Return (X, Y) of the center of cell containing provided text 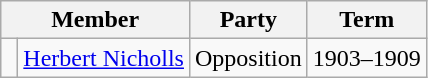
Party (248, 20)
Opposition (248, 58)
Member (96, 20)
1903–1909 (366, 58)
Term (366, 20)
Herbert Nicholls (104, 58)
